Identify which cell holds the provided text, then report its (X, Y) central coordinate. 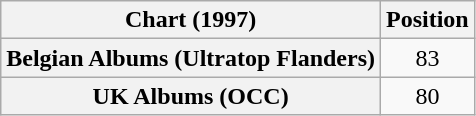
83 (428, 58)
Belgian Albums (Ultratop Flanders) (191, 58)
UK Albums (OCC) (191, 96)
Position (428, 20)
80 (428, 96)
Chart (1997) (191, 20)
